Locate the cell with the specified text and output its [X, Y] center coordinate. 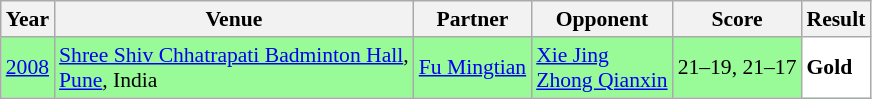
Score [738, 19]
21–19, 21–17 [738, 68]
Xie Jing Zhong Qianxin [602, 68]
Gold [836, 68]
Partner [472, 19]
Venue [234, 19]
Shree Shiv Chhatrapati Badminton Hall,Pune, India [234, 68]
2008 [28, 68]
Opponent [602, 19]
Fu Mingtian [472, 68]
Year [28, 19]
Result [836, 19]
